Return [X, Y] of the center of cell containing provided text 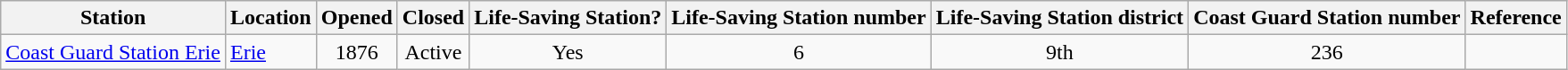
6 [799, 52]
Coast Guard Station number [1327, 18]
Active [433, 52]
Closed [433, 18]
Station [113, 18]
9th [1059, 52]
236 [1327, 52]
Location [270, 18]
Life-Saving Station district [1059, 18]
Coast Guard Station Erie [113, 52]
Erie [270, 52]
Life-Saving Station? [568, 18]
Opened [357, 18]
Yes [568, 52]
Reference [1515, 18]
1876 [357, 52]
Life-Saving Station number [799, 18]
